Pinpoint the cell where the given text exists, returning its [x, y] midpoint coordinate. 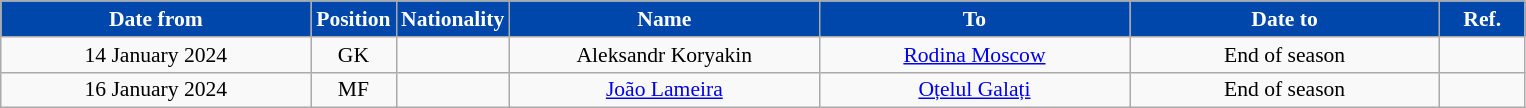
MF [354, 90]
GK [354, 55]
Position [354, 19]
João Lameira [664, 90]
Rodina Moscow [974, 55]
Ref. [1482, 19]
Aleksandr Koryakin [664, 55]
Name [664, 19]
To [974, 19]
Oțelul Galați [974, 90]
16 January 2024 [156, 90]
Date to [1285, 19]
14 January 2024 [156, 55]
Date from [156, 19]
Nationality [452, 19]
